For the text-containing cell, return its midpoint in (X, Y) coordinate format. 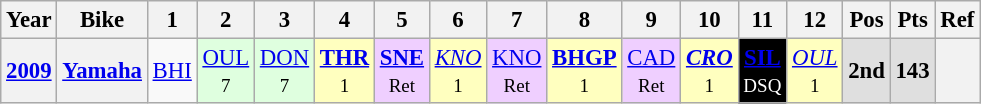
SILDSQ (762, 72)
OUL7 (226, 72)
2 (226, 20)
1 (172, 20)
THR1 (344, 72)
11 (762, 20)
DON7 (285, 72)
4 (344, 20)
SNERet (402, 72)
BHI (172, 72)
5 (402, 20)
7 (517, 20)
KNO1 (458, 72)
OUL1 (815, 72)
6 (458, 20)
BHGP1 (584, 72)
10 (710, 20)
Pos (866, 20)
2009 (29, 72)
12 (815, 20)
CRO1 (710, 72)
Year (29, 20)
3 (285, 20)
Pts (912, 20)
9 (652, 20)
Ref (958, 20)
CADRet (652, 72)
Yamaha (102, 72)
8 (584, 20)
KNORet (517, 72)
143 (912, 72)
Bike (102, 20)
2nd (866, 72)
